Provide the [x, y] coordinate of the cell's center where the given text is located.  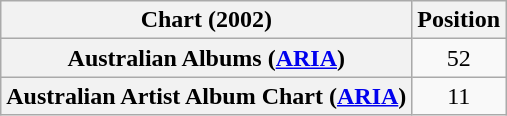
11 [459, 96]
Australian Artist Album Chart (ARIA) [206, 96]
52 [459, 58]
Australian Albums (ARIA) [206, 58]
Chart (2002) [206, 20]
Position [459, 20]
